Detect which cell encompasses the target text, then output its (X, Y) center coordinate. 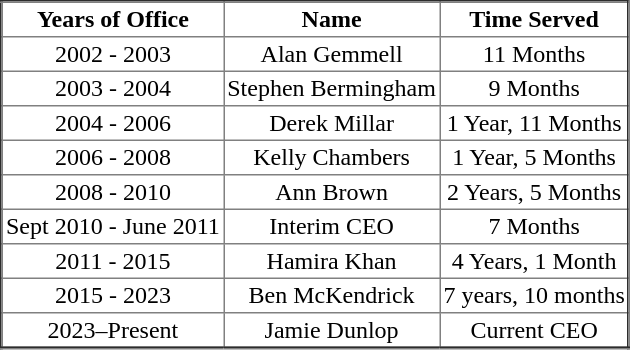
11 Months (535, 54)
Ann Brown (332, 192)
Jamie Dunlop (332, 330)
Stephen Bermingham (332, 88)
2002 - 2003 (113, 54)
2004 - 2006 (113, 123)
2011 - 2015 (113, 261)
Kelly Chambers (332, 157)
Years of Office (113, 20)
Interim CEO (332, 226)
2015 - 2023 (113, 295)
1 Year, 11 Months (535, 123)
Ben McKendrick (332, 295)
Time Served (535, 20)
Sept 2010 - June 2011 (113, 226)
7 Months (535, 226)
2008 - 2010 (113, 192)
Hamira Khan (332, 261)
Name (332, 20)
4 Years, 1 Month (535, 261)
Current CEO (535, 330)
2003 - 2004 (113, 88)
7 years, 10 months (535, 295)
9 Months (535, 88)
2006 - 2008 (113, 157)
1 Year, 5 Months (535, 157)
Alan Gemmell (332, 54)
2 Years, 5 Months (535, 192)
Derek Millar (332, 123)
2023–Present (113, 330)
